Determine the (X, Y) coordinate at the center of the cell enclosing the given text.  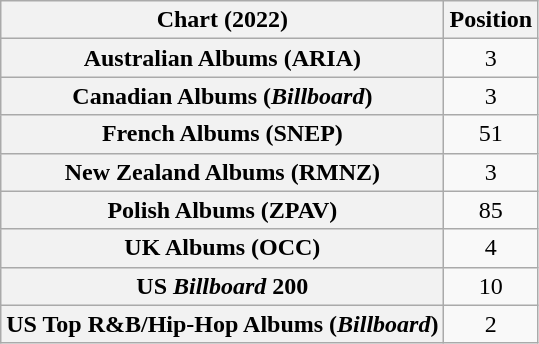
85 (491, 210)
Position (491, 20)
Australian Albums (ARIA) (222, 58)
Polish Albums (ZPAV) (222, 210)
French Albums (SNEP) (222, 134)
10 (491, 286)
New Zealand Albums (RMNZ) (222, 172)
US Top R&B/Hip-Hop Albums (Billboard) (222, 324)
US Billboard 200 (222, 286)
Chart (2022) (222, 20)
2 (491, 324)
51 (491, 134)
UK Albums (OCC) (222, 248)
Canadian Albums (Billboard) (222, 96)
4 (491, 248)
